Provide the [X, Y] coordinate of the cell's center where the given text is located.  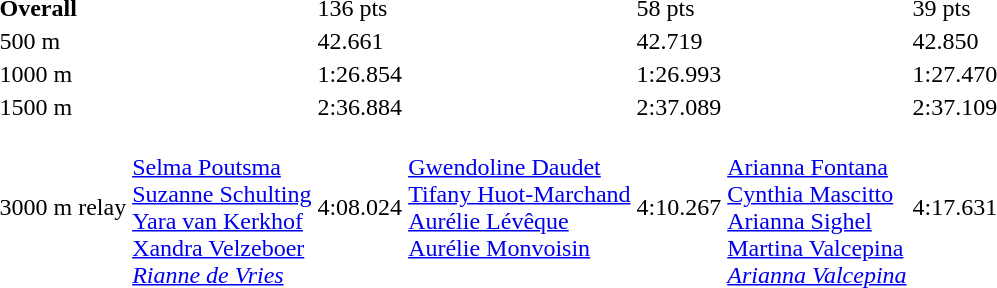
2:37.089 [679, 107]
2:36.884 [360, 107]
42.719 [679, 41]
42.661 [360, 41]
1:26.993 [679, 74]
1:26.854 [360, 74]
